Return [X, Y] of the center of cell containing provided text 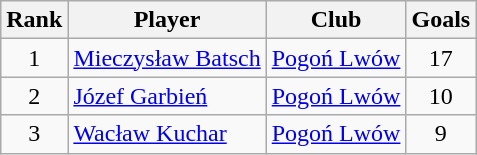
Rank [34, 20]
Goals [441, 20]
Mieczysław Batsch [167, 58]
2 [34, 96]
1 [34, 58]
3 [34, 134]
10 [441, 96]
9 [441, 134]
Club [336, 20]
Wacław Kuchar [167, 134]
17 [441, 58]
Józef Garbień [167, 96]
Player [167, 20]
